Provide the [X, Y] coordinate of the cell's center where the given text is located.  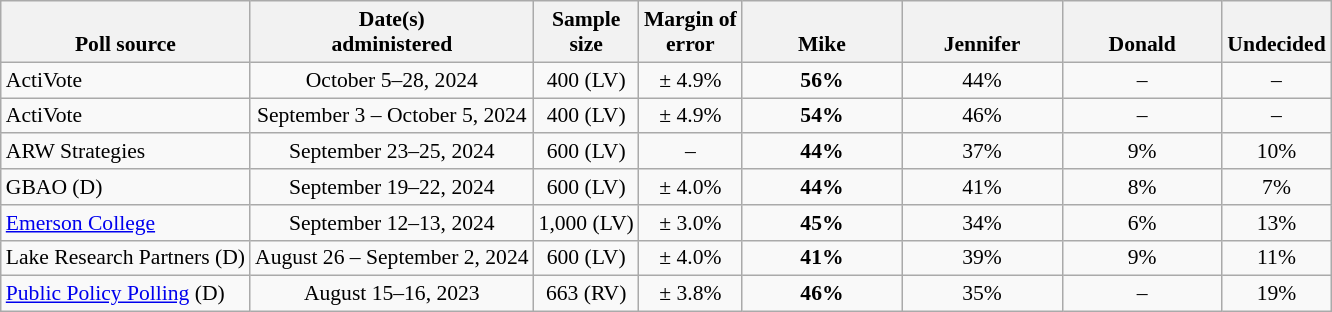
45% [822, 223]
± 3.0% [690, 223]
September 12–13, 2024 [392, 223]
September 23–25, 2024 [392, 152]
56% [822, 80]
August 26 – September 2, 2024 [392, 258]
Undecided [1276, 32]
September 19–22, 2024 [392, 187]
8% [1142, 187]
6% [1142, 223]
39% [982, 258]
Mike [822, 32]
7% [1276, 187]
August 15–16, 2023 [392, 294]
34% [982, 223]
35% [982, 294]
Lake Research Partners (D) [126, 258]
Public Policy Polling (D) [126, 294]
ARW Strategies [126, 152]
Margin oferror [690, 32]
Emerson College [126, 223]
Samplesize [586, 32]
663 (RV) [586, 294]
13% [1276, 223]
19% [1276, 294]
37% [982, 152]
1,000 (LV) [586, 223]
Date(s)administered [392, 32]
September 3 – October 5, 2024 [392, 116]
± 3.8% [690, 294]
10% [1276, 152]
Jennifer [982, 32]
54% [822, 116]
GBAO (D) [126, 187]
11% [1276, 258]
Poll source [126, 32]
Donald [1142, 32]
October 5–28, 2024 [392, 80]
